For the text-containing cell, return its midpoint in [x, y] coordinate format. 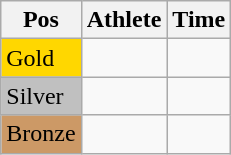
Bronze [41, 134]
Time [199, 20]
Gold [41, 58]
Pos [41, 20]
Silver [41, 96]
Athlete [124, 20]
